Pinpoint the cell where the given text exists, returning its [X, Y] midpoint coordinate. 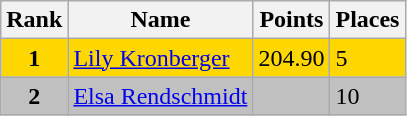
1 [34, 58]
Elsa Rendschmidt [160, 96]
2 [34, 96]
5 [368, 58]
Lily Kronberger [160, 58]
Name [160, 20]
204.90 [292, 58]
Rank [34, 20]
Places [368, 20]
10 [368, 96]
Points [292, 20]
